Detect which cell encompasses the target text, then output its [X, Y] center coordinate. 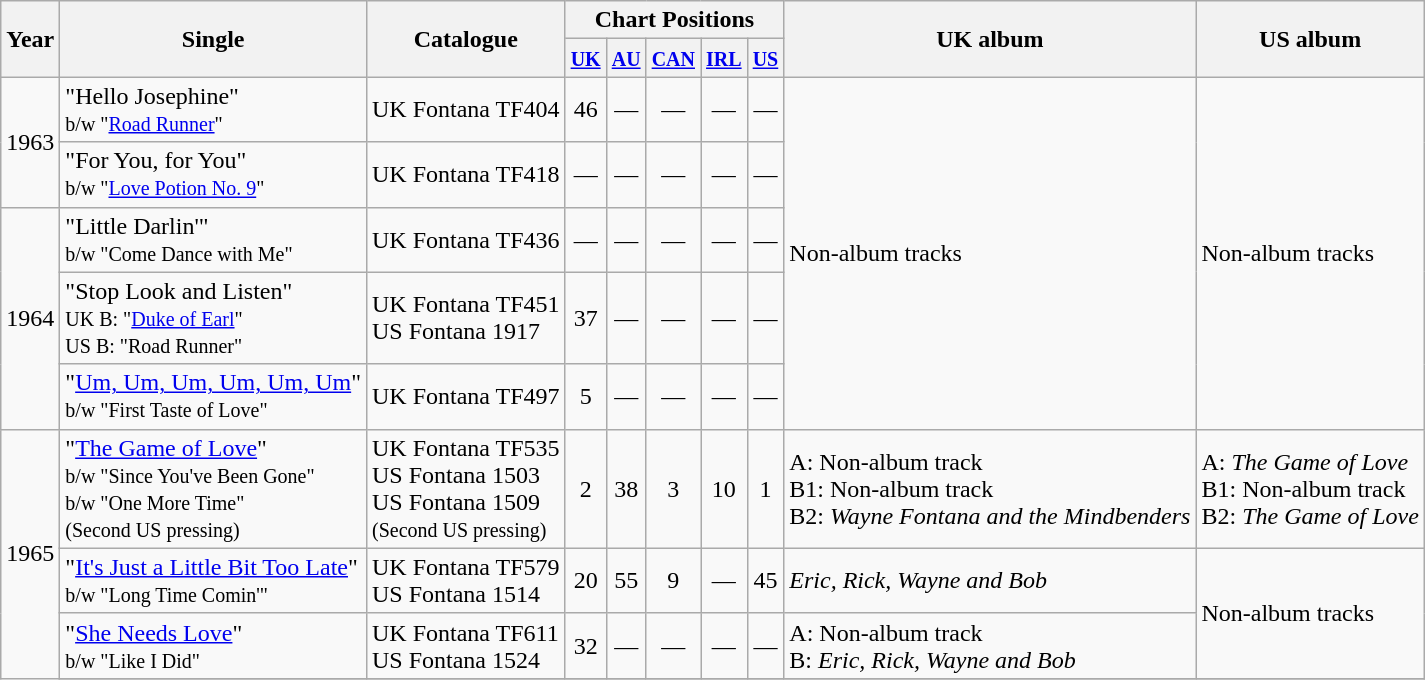
1964 [30, 318]
UK Fontana TF535US Fontana 1503US Fontana 1509(Second US pressing) [466, 488]
AU [626, 58]
UK [586, 58]
UK Fontana TF436 [466, 240]
"Hello Josephine"b/w "Road Runner" [214, 110]
US album [1310, 39]
9 [673, 580]
32 [586, 646]
A: The Game of LoveB1: Non-album trackB2: The Game of Love [1310, 488]
UK Fontana TF418 [466, 174]
A: Non-album trackB1: Non-album trackB2: Wayne Fontana and the Mindbenders [990, 488]
3 [673, 488]
"Little Darlin'"b/w "Come Dance with Me" [214, 240]
37 [586, 318]
A: Non-album trackB: Eric, Rick, Wayne and Bob [990, 646]
46 [586, 110]
Single [214, 39]
"It's Just a Little Bit Too Late"b/w "Long Time Comin'" [214, 580]
CAN [673, 58]
38 [626, 488]
"The Game of Love"b/w "Since You've Been Gone"b/w "One More Time"(Second US pressing) [214, 488]
"She Needs Love"b/w "Like I Did" [214, 646]
5 [586, 396]
2 [586, 488]
"Stop Look and Listen"UK B: "Duke of Earl"US B: "Road Runner" [214, 318]
"Um, Um, Um, Um, Um, Um"b/w "First Taste of Love" [214, 396]
Catalogue [466, 39]
Eric, Rick, Wayne and Bob [990, 580]
UK Fontana TF404 [466, 110]
45 [766, 580]
1 [766, 488]
1963 [30, 142]
10 [724, 488]
Year [30, 39]
1965 [30, 554]
UK Fontana TF579US Fontana 1514 [466, 580]
UK Fontana TF451US Fontana 1917 [466, 318]
"For You, for You"b/w "Love Potion No. 9" [214, 174]
UK album [990, 39]
IRL [724, 58]
UK Fontana TF497 [466, 396]
US [766, 58]
55 [626, 580]
UK Fontana TF611US Fontana 1524 [466, 646]
20 [586, 580]
Chart Positions [674, 20]
